Provide the (x, y) coordinate of the cell's center where the given text is located.  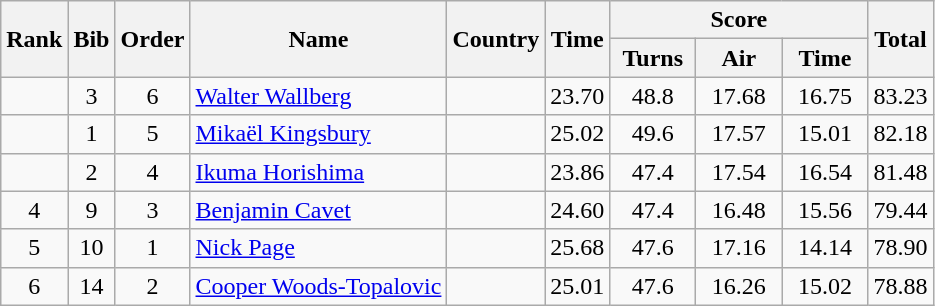
78.88 (900, 286)
15.02 (825, 286)
25.68 (578, 248)
Benjamin Cavet (318, 210)
79.44 (900, 210)
15.01 (825, 134)
25.02 (578, 134)
23.70 (578, 96)
Name (318, 39)
15.56 (825, 210)
24.60 (578, 210)
16.54 (825, 172)
17.68 (739, 96)
83.23 (900, 96)
81.48 (900, 172)
16.75 (825, 96)
Rank (34, 39)
Nick Page (318, 248)
9 (92, 210)
17.54 (739, 172)
14.14 (825, 248)
Turns (653, 58)
10 (92, 248)
16.48 (739, 210)
Country (496, 39)
Total (900, 39)
17.57 (739, 134)
Air (739, 58)
16.26 (739, 286)
48.8 (653, 96)
Ikuma Horishima (318, 172)
Mikaël Kingsbury (318, 134)
Cooper Woods-Topalovic (318, 286)
Walter Wallberg (318, 96)
Score (739, 20)
82.18 (900, 134)
49.6 (653, 134)
Order (152, 39)
Bib (92, 39)
17.16 (739, 248)
14 (92, 286)
23.86 (578, 172)
78.90 (900, 248)
25.01 (578, 286)
